Provide the (X, Y) coordinate of the cell's center where the given text is located.  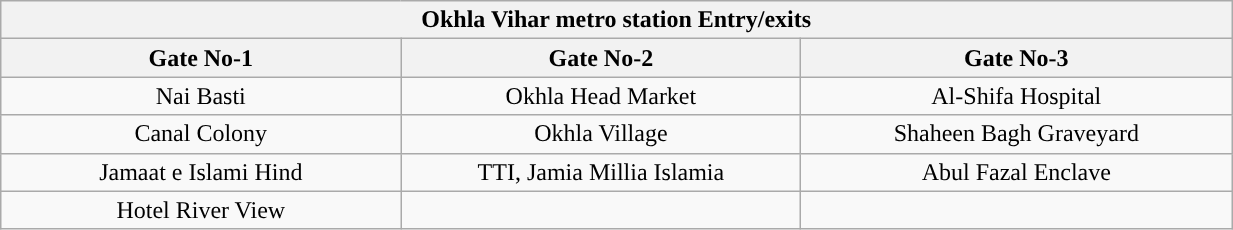
Al-Shifa Hospital (1016, 96)
Okhla Head Market (601, 96)
Gate No-1 (201, 58)
Nai Basti (201, 96)
Gate No-3 (1016, 58)
Abul Fazal Enclave (1016, 172)
Okhla Vihar metro station Entry/exits (616, 20)
TTI, Jamia Millia Islamia (601, 172)
Shaheen Bagh Graveyard (1016, 134)
Hotel River View (201, 210)
Gate No-2 (601, 58)
Okhla Village (601, 134)
Jamaat e Islami Hind (201, 172)
Canal Colony (201, 134)
